Detect which cell encompasses the target text, then output its [x, y] center coordinate. 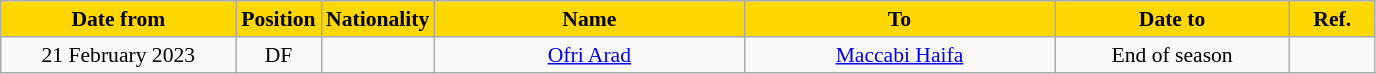
Date from [118, 19]
DF [278, 55]
Nationality [378, 19]
Position [278, 19]
Name [589, 19]
End of season [1172, 55]
Date to [1172, 19]
Ref. [1332, 19]
21 February 2023 [118, 55]
To [899, 19]
Ofri Arad [589, 55]
Maccabi Haifa [899, 55]
